Search for the cell housing the specified text and yield its [X, Y] center coordinate. 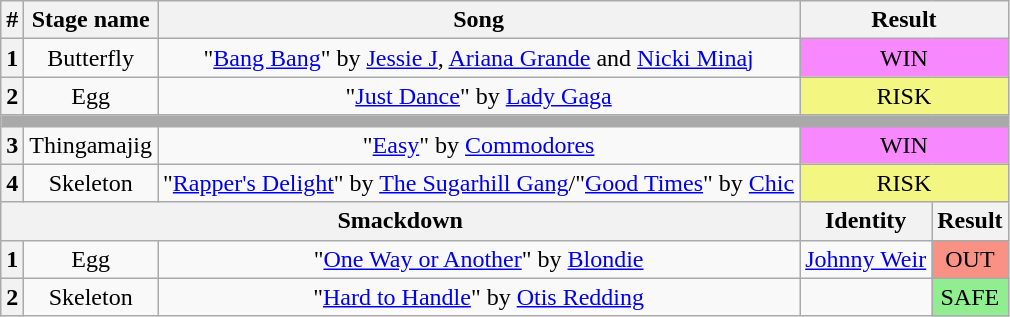
OUT [970, 259]
4 [12, 183]
Johnny Weir [866, 259]
Smackdown [400, 221]
SAFE [970, 297]
"Just Dance" by Lady Gaga [479, 96]
# [12, 20]
3 [12, 145]
"Easy" by Commodores [479, 145]
"Bang Bang" by Jessie J, Ariana Grande and Nicki Minaj [479, 58]
Stage name [91, 20]
Butterfly [91, 58]
Thingamajig [91, 145]
"Rapper's Delight" by The Sugarhill Gang/"Good Times" by Chic [479, 183]
"Hard to Handle" by Otis Redding [479, 297]
"One Way or Another" by Blondie [479, 259]
Song [479, 20]
Identity [866, 221]
